Return [X, Y] of the center of cell containing provided text 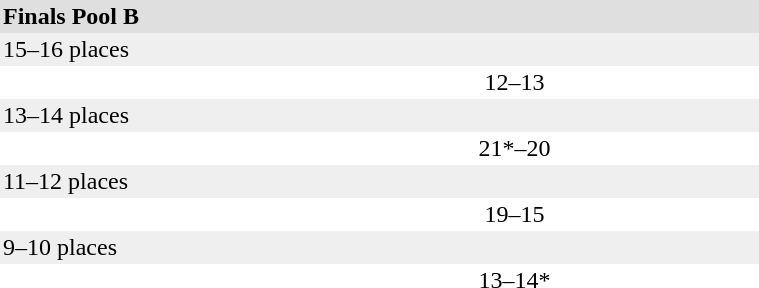
11–12 places [379, 182]
21*–20 [514, 148]
15–16 places [379, 50]
12–13 [514, 82]
9–10 places [379, 248]
19–15 [514, 214]
13–14 places [379, 116]
Finals Pool B [379, 16]
